Return the [x, y] coordinate for the center point of the cell that contains the specified text.  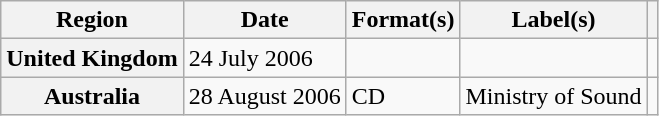
Date [264, 20]
Label(s) [554, 20]
28 August 2006 [264, 96]
CD [403, 96]
United Kingdom [92, 58]
24 July 2006 [264, 58]
Australia [92, 96]
Format(s) [403, 20]
Ministry of Sound [554, 96]
Region [92, 20]
